Locate the cell with the specified text and output its (X, Y) center coordinate. 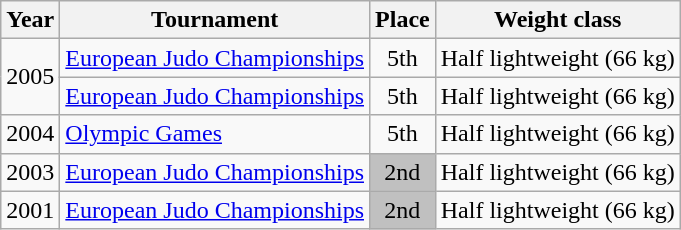
2004 (30, 134)
2003 (30, 172)
2005 (30, 77)
Place (403, 20)
2001 (30, 210)
Year (30, 20)
Tournament (215, 20)
Olympic Games (215, 134)
Weight class (558, 20)
